Search for the cell housing the specified text and yield its [x, y] center coordinate. 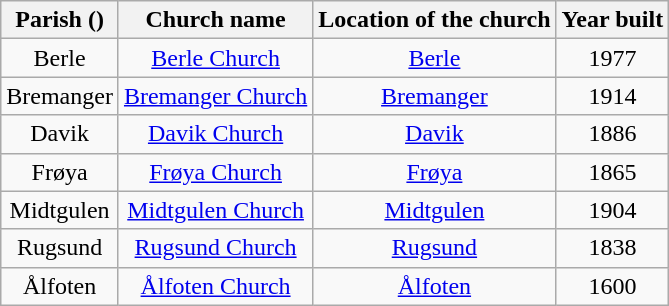
Bremanger Church [215, 96]
Berle Church [215, 58]
1600 [612, 286]
1865 [612, 172]
Davik Church [215, 134]
1886 [612, 134]
1977 [612, 58]
Midtgulen Church [215, 210]
1838 [612, 248]
Location of the church [434, 20]
Parish () [60, 20]
1914 [612, 96]
Frøya Church [215, 172]
Ålfoten Church [215, 286]
Rugsund Church [215, 248]
Year built [612, 20]
1904 [612, 210]
Church name [215, 20]
